Determine the [x, y] coordinate at the center of the cell enclosing the given text.  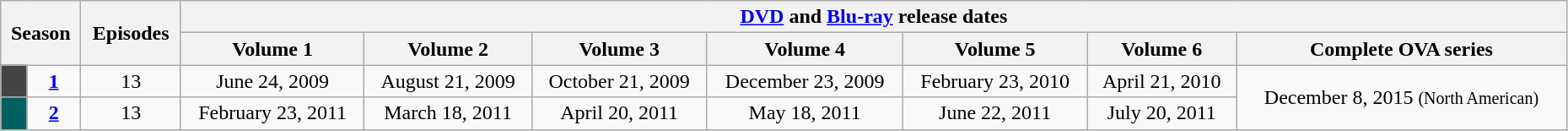
June 22, 2011 [995, 113]
February 23, 2010 [995, 81]
October 21, 2009 [619, 81]
Volume 2 [448, 49]
June 24, 2009 [272, 81]
Season [40, 33]
DVD and Blu-ray release dates [874, 17]
2 [54, 113]
July 20, 2011 [1162, 113]
Episodes [131, 33]
March 18, 2011 [448, 113]
December 8, 2015 (North American) [1402, 97]
Volume 5 [995, 49]
Volume 4 [805, 49]
1 [54, 81]
Volume 1 [272, 49]
April 21, 2010 [1162, 81]
August 21, 2009 [448, 81]
February 23, 2011 [272, 113]
Volume 3 [619, 49]
April 20, 2011 [619, 113]
Volume 6 [1162, 49]
December 23, 2009 [805, 81]
Complete OVA series [1402, 49]
May 18, 2011 [805, 113]
